Return the [X, Y] coordinate for the center point of the cell that contains the specified text.  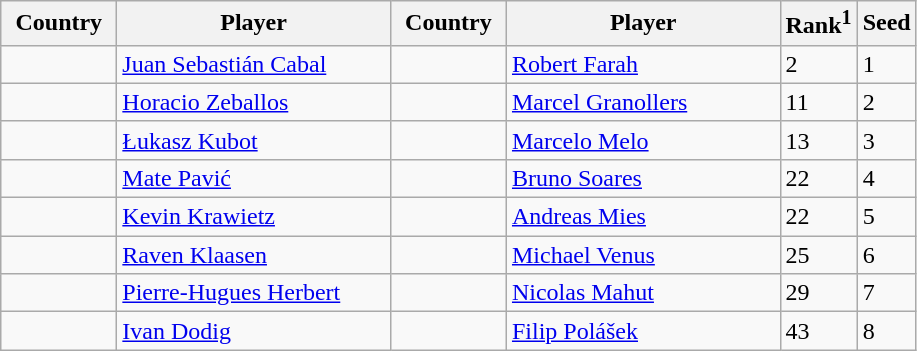
4 [886, 178]
Ivan Dodig [254, 331]
Nicolas Mahut [643, 293]
Raven Klaasen [254, 255]
Marcelo Melo [643, 140]
Marcel Granollers [643, 102]
3 [886, 140]
6 [886, 255]
Michael Venus [643, 255]
Robert Farah [643, 64]
Juan Sebastián Cabal [254, 64]
Andreas Mies [643, 217]
Bruno Soares [643, 178]
29 [818, 293]
43 [818, 331]
5 [886, 217]
Rank1 [818, 24]
Łukasz Kubot [254, 140]
1 [886, 64]
Horacio Zeballos [254, 102]
7 [886, 293]
8 [886, 331]
Mate Pavić [254, 178]
Pierre-Hugues Herbert [254, 293]
13 [818, 140]
11 [818, 102]
25 [818, 255]
Kevin Krawietz [254, 217]
Filip Polášek [643, 331]
Seed [886, 24]
